For the text-containing cell, return its midpoint in (X, Y) coordinate format. 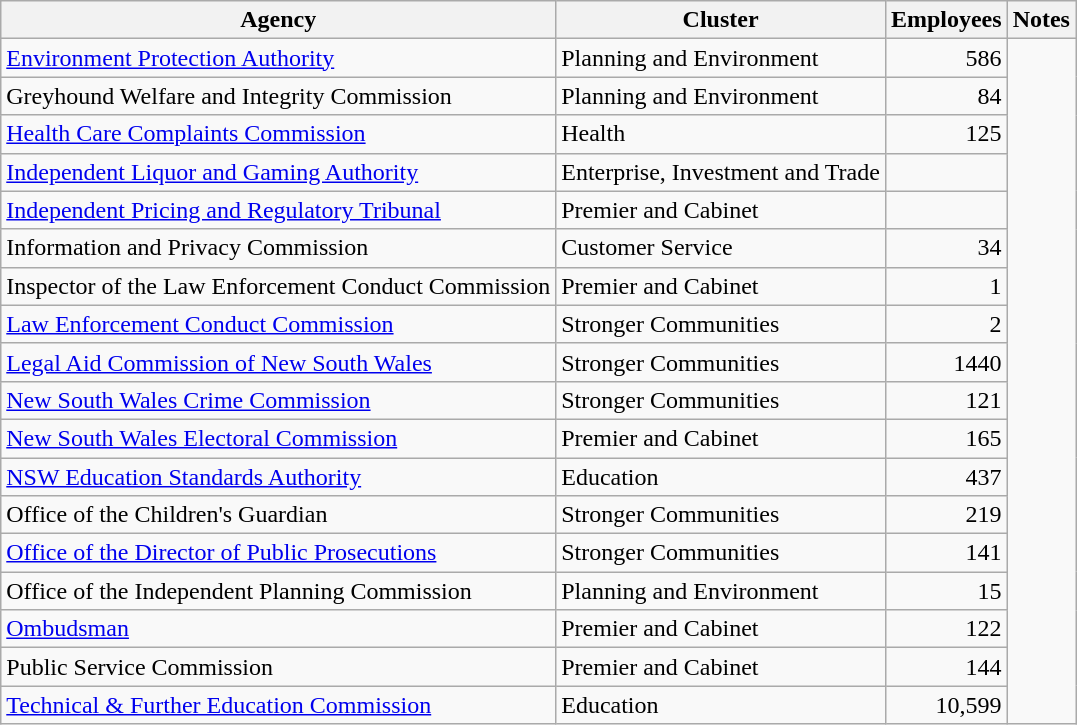
2 (946, 324)
NSW Education Standards Authority (278, 477)
10,599 (946, 705)
121 (946, 400)
Agency (278, 20)
125 (946, 134)
144 (946, 667)
34 (946, 248)
437 (946, 477)
Office of the Director of Public Prosecutions (278, 553)
Independent Pricing and Regulatory Tribunal (278, 210)
Inspector of the Law Enforcement Conduct Commission (278, 286)
Customer Service (721, 248)
586 (946, 58)
141 (946, 553)
1440 (946, 362)
1 (946, 286)
Ombudsman (278, 629)
84 (946, 96)
Legal Aid Commission of New South Wales (278, 362)
Law Enforcement Conduct Commission (278, 324)
New South Wales Electoral Commission (278, 438)
Health Care Complaints Commission (278, 134)
Independent Liquor and Gaming Authority (278, 172)
Greyhound Welfare and Integrity Commission (278, 96)
219 (946, 515)
Health (721, 134)
Information and Privacy Commission (278, 248)
Office of the Independent Planning Commission (278, 591)
Employees (946, 20)
Notes (1041, 20)
122 (946, 629)
Technical & Further Education Commission (278, 705)
Public Service Commission (278, 667)
165 (946, 438)
Cluster (721, 20)
Enterprise, Investment and Trade (721, 172)
Office of the Children's Guardian (278, 515)
Environment Protection Authority (278, 58)
New South Wales Crime Commission (278, 400)
15 (946, 591)
